Capture the cell that displays the provided text and extract its (x, y) central coordinate. 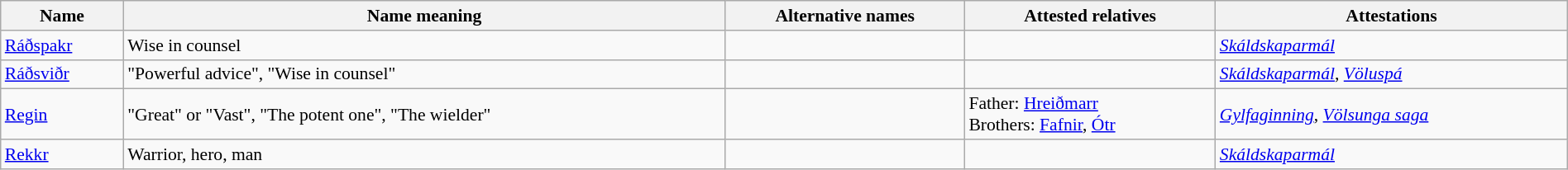
Attested relatives (1090, 16)
Ráðsviðr (62, 74)
Warrior, hero, man (424, 154)
Regin (62, 114)
"Great" or "Vast", "The potent one", "The wielder" (424, 114)
Father: Hreiðmarr Brothers: Fafnir, Ótr (1090, 114)
Gylfaginning, Völsunga saga (1391, 114)
Ráðspakr (62, 45)
Alternative names (845, 16)
Skáldskaparmál, Völuspá (1391, 74)
Name meaning (424, 16)
"Powerful advice", "Wise in counsel" (424, 74)
Name (62, 16)
Rekkr (62, 154)
Wise in counsel (424, 45)
Attestations (1391, 16)
